Find where the given text appears and provide that cell's center as [x, y] coordinate. 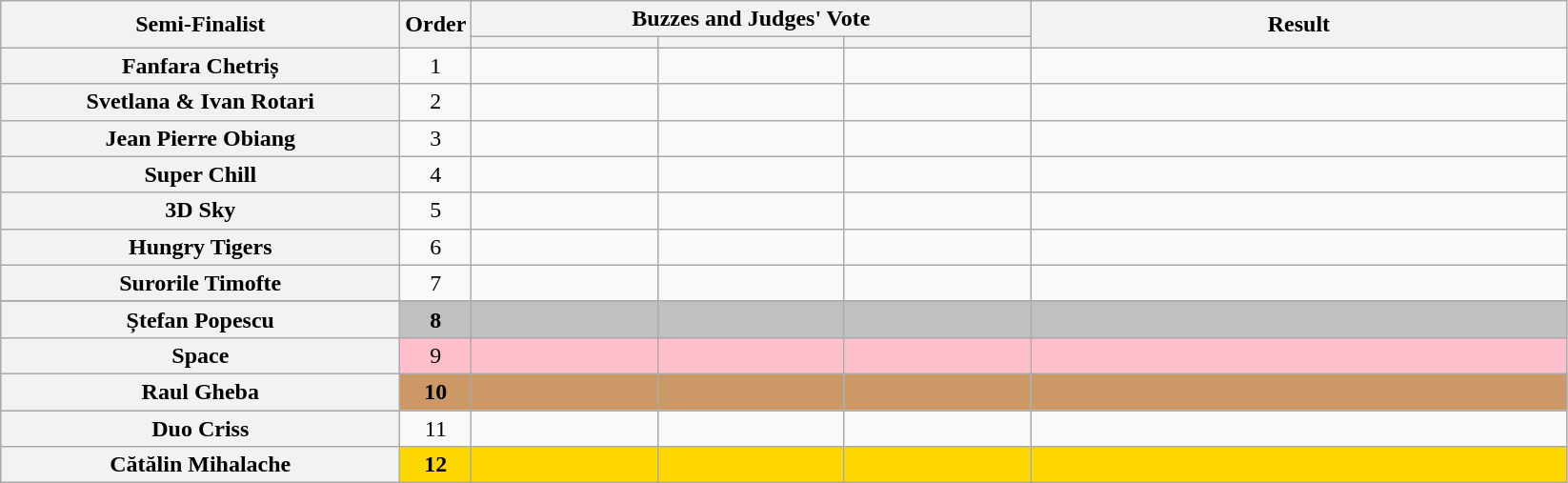
Surorile Timofte [200, 283]
9 [436, 355]
Semi-Finalist [200, 25]
Cătălin Mihalache [200, 465]
1 [436, 66]
Buzzes and Judges' Vote [751, 19]
Jean Pierre Obiang [200, 138]
Hungry Tigers [200, 247]
Svetlana & Ivan Rotari [200, 102]
Order [436, 25]
6 [436, 247]
5 [436, 211]
12 [436, 465]
3D Sky [200, 211]
Space [200, 355]
10 [436, 392]
4 [436, 174]
Result [1299, 25]
8 [436, 319]
7 [436, 283]
2 [436, 102]
Duo Criss [200, 428]
3 [436, 138]
Ștefan Popescu [200, 319]
Fanfara Chetriș [200, 66]
Super Chill [200, 174]
Raul Gheba [200, 392]
11 [436, 428]
